Pinpoint the cell where the given text exists, returning its (X, Y) midpoint coordinate. 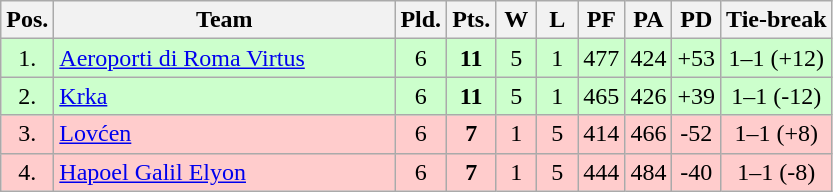
Team (224, 20)
1–1 (-8) (777, 172)
+53 (696, 58)
-40 (696, 172)
Pld. (421, 20)
PF (602, 20)
3. (28, 134)
L (558, 20)
PA (648, 20)
Pos. (28, 20)
1–1 (+12) (777, 58)
426 (648, 96)
4. (28, 172)
1–1 (+8) (777, 134)
Lovćen (224, 134)
PD (696, 20)
-52 (696, 134)
1. (28, 58)
477 (602, 58)
466 (648, 134)
465 (602, 96)
484 (648, 172)
1–1 (-12) (777, 96)
W (516, 20)
Pts. (472, 20)
Aeroporti di Roma Virtus (224, 58)
424 (648, 58)
Tie-break (777, 20)
444 (602, 172)
414 (602, 134)
Hapoel Galil Elyon (224, 172)
Krka (224, 96)
2. (28, 96)
+39 (696, 96)
